Return the [X, Y] coordinate for the center point of the cell that contains the specified text.  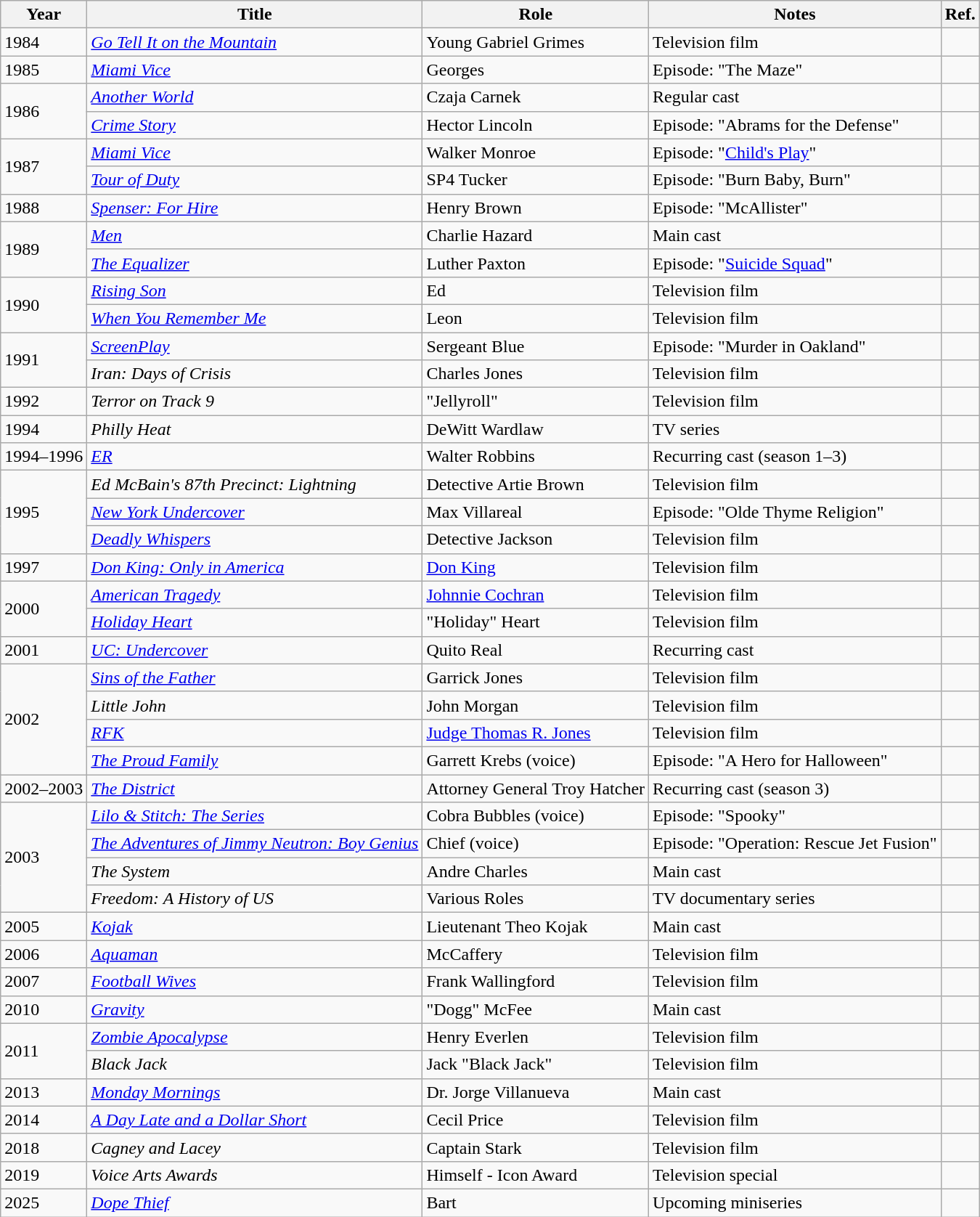
2002–2003 [44, 788]
Football Wives [255, 982]
2019 [44, 1175]
Cecil Price [536, 1120]
Kojak [255, 927]
2025 [44, 1202]
Another World [255, 97]
2003 [44, 858]
Garrett Krebs (voice) [536, 760]
Quito Real [536, 650]
Attorney General Troy Hatcher [536, 788]
2006 [44, 954]
Cobra Bubbles (voice) [536, 816]
DeWitt Wardlaw [536, 429]
Aquaman [255, 954]
Ref. [960, 15]
Bart [536, 1202]
Young Gabriel Grimes [536, 42]
Episode: "Murder in Oakland" [796, 346]
Sins of the Father [255, 677]
The System [255, 871]
Detective Artie Brown [536, 484]
1994 [44, 429]
Episode: "McAllister" [796, 208]
Henry Everlen [536, 1037]
Recurring cast [796, 650]
1984 [44, 42]
Walker Monroe [536, 152]
Max Villareal [536, 512]
UC: Undercover [255, 650]
Walter Robbins [536, 457]
Cagney and Lacey [255, 1147]
Judge Thomas R. Jones [536, 733]
Episode: "The Maze" [796, 70]
New York Undercover [255, 512]
The Equalizer [255, 263]
Andre Charles [536, 871]
The District [255, 788]
1987 [44, 166]
2013 [44, 1092]
Recurring cast (season 3) [796, 788]
2014 [44, 1120]
1986 [44, 111]
"Dogg" McFee [536, 1009]
1989 [44, 249]
Charlie Hazard [536, 235]
Ed McBain's 87th Precinct: Lightning [255, 484]
Freedom: A History of US [255, 899]
Year [44, 15]
Notes [796, 15]
Go Tell It on the Mountain [255, 42]
1994–1996 [44, 457]
1990 [44, 304]
Role [536, 15]
2001 [44, 650]
Tour of Duty [255, 180]
Philly Heat [255, 429]
Sergeant Blue [536, 346]
1988 [44, 208]
Monday Mornings [255, 1092]
Episode: "Abrams for the Defense" [796, 125]
SP4 Tucker [536, 180]
Frank Wallingford [536, 982]
1991 [44, 360]
The Adventures of Jimmy Neutron: Boy Genius [255, 844]
A Day Late and a Dollar Short [255, 1120]
1992 [44, 402]
Czaja Carnek [536, 97]
2011 [44, 1051]
2010 [44, 1009]
When You Remember Me [255, 318]
Episode: "Child's Play" [796, 152]
Voice Arts Awards [255, 1175]
McCaffery [536, 954]
John Morgan [536, 705]
Episode: "Suicide Squad" [796, 263]
1995 [44, 512]
Rising Son [255, 290]
"Holiday" Heart [536, 622]
1985 [44, 70]
Terror on Track 9 [255, 402]
Regular cast [796, 97]
Little John [255, 705]
Episode: "A Hero for Halloween" [796, 760]
American Tragedy [255, 595]
Dope Thief [255, 1202]
Don King: Only in America [255, 567]
1997 [44, 567]
Television special [796, 1175]
Dr. Jorge Villanueva [536, 1092]
Henry Brown [536, 208]
Lieutenant Theo Kojak [536, 927]
Upcoming miniseries [796, 1202]
"Jellyroll" [536, 402]
The Proud Family [255, 760]
2002 [44, 719]
2000 [44, 608]
ScreenPlay [255, 346]
Iran: Days of Crisis [255, 374]
Johnnie Cochran [536, 595]
Various Roles [536, 899]
2005 [44, 927]
Gravity [255, 1009]
ER [255, 457]
Captain Stark [536, 1147]
Title [255, 15]
Episode: "Burn Baby, Burn" [796, 180]
Men [255, 235]
Garrick Jones [536, 677]
Charles Jones [536, 374]
2007 [44, 982]
Jack "Black Jack" [536, 1065]
RFK [255, 733]
Don King [536, 567]
TV series [796, 429]
Spenser: For Hire [255, 208]
Hector Lincoln [536, 125]
Himself - Icon Award [536, 1175]
Black Jack [255, 1065]
Leon [536, 318]
2018 [44, 1147]
Ed [536, 290]
Detective Jackson [536, 540]
Crime Story [255, 125]
Episode: "Olde Thyme Religion" [796, 512]
Deadly Whispers [255, 540]
TV documentary series [796, 899]
Holiday Heart [255, 622]
Lilo & Stitch: The Series [255, 816]
Chief (voice) [536, 844]
Zombie Apocalypse [255, 1037]
Episode: "Operation: Rescue Jet Fusion" [796, 844]
Recurring cast (season 1–3) [796, 457]
Georges [536, 70]
Episode: "Spooky" [796, 816]
Luther Paxton [536, 263]
